Extract the (X, Y) coordinate from the center of the cell holding the provided text.  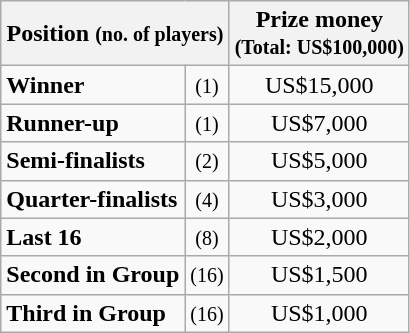
Last 16 (93, 237)
US$7,000 (319, 123)
Position (no. of players) (115, 34)
Winner (93, 85)
Runner-up (93, 123)
US$3,000 (319, 199)
US$1,000 (319, 313)
US$15,000 (319, 85)
US$1,500 (319, 275)
(8) (207, 237)
(2) (207, 161)
(4) (207, 199)
Prize money(Total: US$100,000) (319, 34)
Third in Group (93, 313)
US$5,000 (319, 161)
Quarter-finalists (93, 199)
Semi-finalists (93, 161)
US$2,000 (319, 237)
Second in Group (93, 275)
